Provide the [x, y] coordinate of the cell's center where the given text is located.  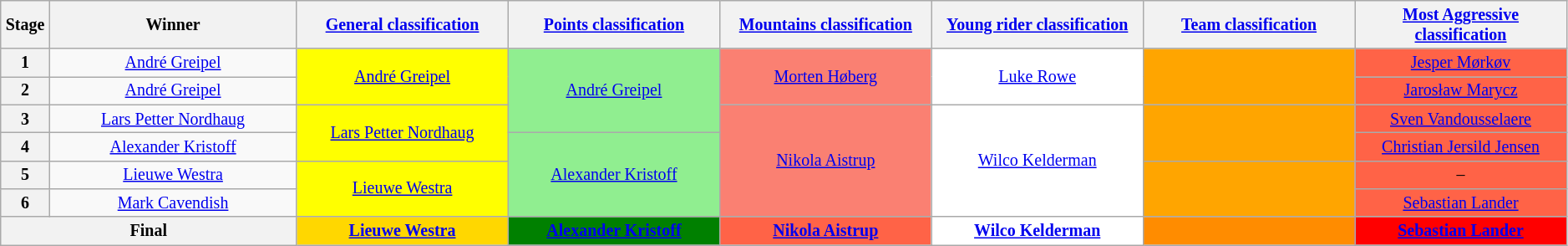
Winner [173, 25]
Team classification [1248, 25]
2 [25, 90]
– [1460, 174]
Sven Vandousselaere [1460, 119]
6 [25, 202]
Luke Rowe [1038, 77]
5 [25, 174]
Most Aggressive classification [1460, 25]
1 [25, 64]
4 [25, 147]
Stage [25, 25]
Morten Høberg [825, 77]
Points classification [613, 25]
General classification [403, 25]
Mountains classification [825, 25]
Christian Jersild Jensen [1460, 147]
Jesper Mørkøv [1460, 64]
Jarosław Marycz [1460, 90]
3 [25, 119]
Young rider classification [1038, 25]
Final [149, 231]
Mark Cavendish [173, 202]
